From the cell containing the given text, extract its center point as [X, Y] coordinate. 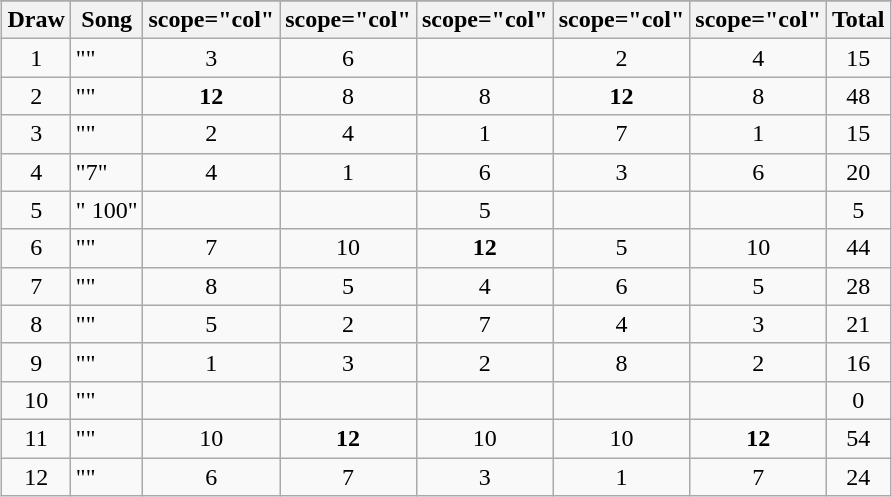
"7" [106, 172]
Draw [36, 20]
Song [106, 20]
16 [859, 362]
28 [859, 286]
21 [859, 324]
9 [36, 362]
0 [859, 400]
20 [859, 172]
11 [36, 438]
24 [859, 477]
Total [859, 20]
" 100" [106, 210]
44 [859, 248]
48 [859, 96]
54 [859, 438]
